Extract the (X, Y) coordinate from the center of the cell holding the provided text.  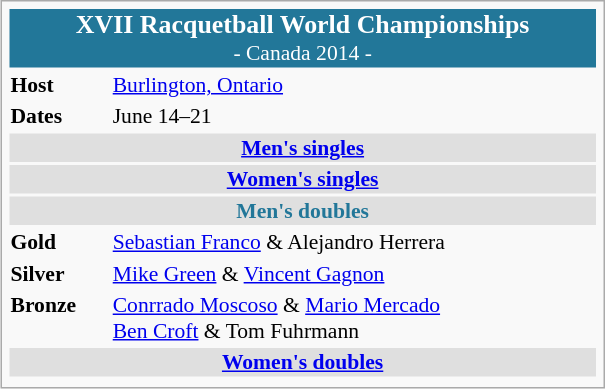
Men's singles (302, 147)
Men's doubles (302, 210)
XVII Racquetball World Championships- Canada 2014 - (302, 38)
Sebastian Franco & Alejandro Herrera (354, 242)
Silver (58, 273)
Gold (58, 242)
Women's singles (302, 179)
Conrrado Moscoso & Mario Mercado Ben Croft & Tom Fuhrmann (354, 318)
Mike Green & Vincent Gagnon (354, 273)
Burlington, Ontario (354, 84)
Women's doubles (302, 362)
Host (58, 84)
Dates (58, 116)
Bronze (58, 318)
June 14–21 (354, 116)
